Extract the (x, y) coordinate from the center of the cell holding the provided text.  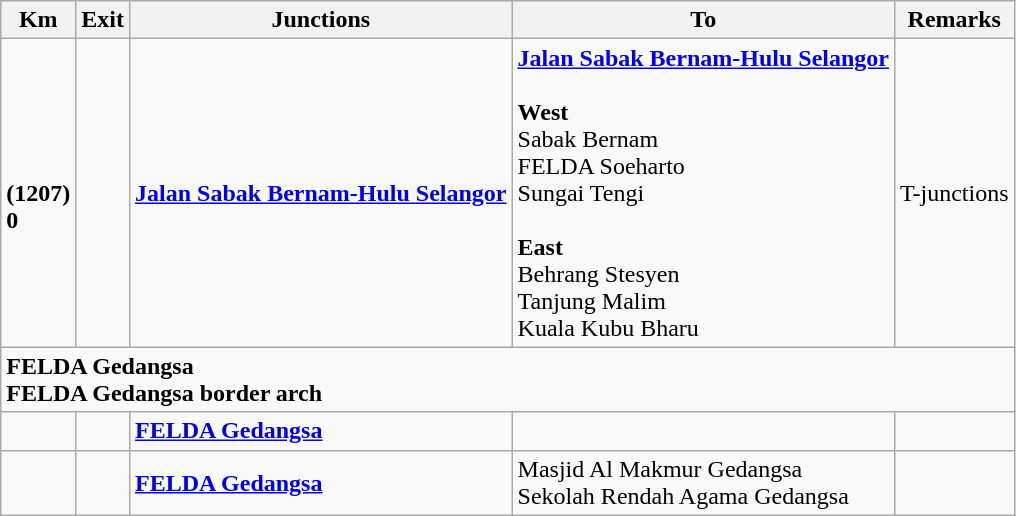
Exit (103, 20)
(1207)0 (38, 193)
Masjid Al Makmur Gedangsa Sekolah Rendah Agama Gedangsa (703, 482)
FELDA Gedangsa FELDA Gedangsa border arch (508, 380)
Km (38, 20)
Remarks (954, 20)
Junctions (321, 20)
Jalan Sabak Bernam-Hulu SelangorWestSabak BernamFELDA SoehartoSungai TengiEastBehrang StesyenTanjung MalimKuala Kubu Bharu (703, 193)
Jalan Sabak Bernam-Hulu Selangor (321, 193)
T-junctions (954, 193)
To (703, 20)
